Provide the (X, Y) coordinate of the cell's center where the given text is located.  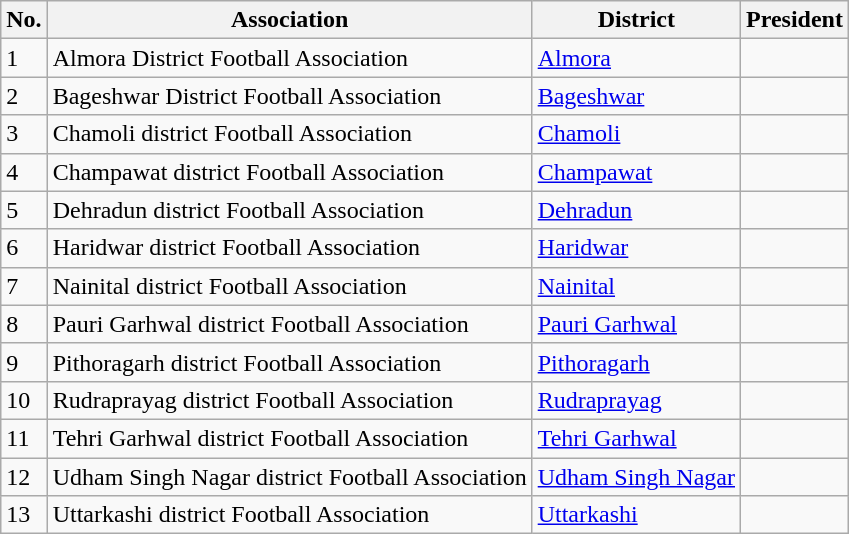
Udham Singh Nagar district Football Association (290, 477)
Dehradun (636, 210)
Tehri Garhwal district Football Association (290, 438)
7 (24, 286)
Bageshwar District Football Association (290, 96)
11 (24, 438)
Bageshwar (636, 96)
Pithoragarh (636, 362)
Association (290, 20)
No. (24, 20)
Nainital (636, 286)
Champawat district Football Association (290, 172)
Champawat (636, 172)
10 (24, 400)
13 (24, 515)
Chamoli district Football Association (290, 134)
Rudraprayag (636, 400)
District (636, 20)
President (795, 20)
8 (24, 324)
Almora (636, 58)
Haridwar district Football Association (290, 248)
Almora District Football Association (290, 58)
Nainital district Football Association (290, 286)
Uttarkashi (636, 515)
Udham Singh Nagar (636, 477)
Pithoragarh district Football Association (290, 362)
Chamoli (636, 134)
Tehri Garhwal (636, 438)
3 (24, 134)
9 (24, 362)
2 (24, 96)
5 (24, 210)
Uttarkashi district Football Association (290, 515)
Pauri Garhwal (636, 324)
Haridwar (636, 248)
1 (24, 58)
6 (24, 248)
Dehradun district Football Association (290, 210)
Rudraprayag district Football Association (290, 400)
Pauri Garhwal district Football Association (290, 324)
4 (24, 172)
12 (24, 477)
